For the text-containing cell, return its midpoint in (x, y) coordinate format. 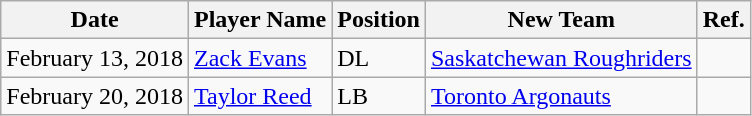
New Team (561, 20)
February 13, 2018 (95, 58)
Date (95, 20)
Saskatchewan Roughriders (561, 58)
February 20, 2018 (95, 96)
DL (379, 58)
Player Name (260, 20)
Ref. (724, 20)
Toronto Argonauts (561, 96)
Taylor Reed (260, 96)
LB (379, 96)
Position (379, 20)
Zack Evans (260, 58)
